Find where the given text appears and provide that cell's center as (x, y) coordinate. 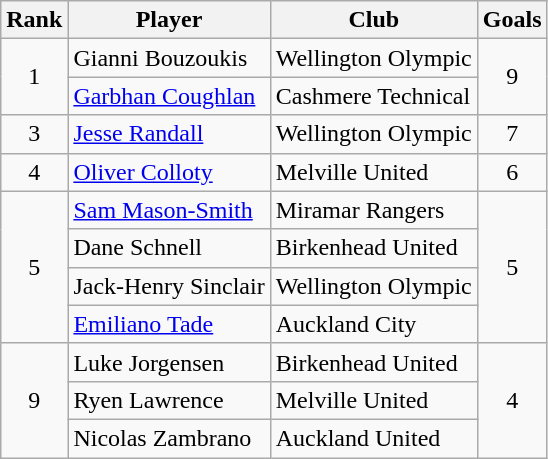
Rank (34, 20)
Garbhan Coughlan (169, 96)
Goals (512, 20)
Jesse Randall (169, 134)
Dane Schnell (169, 248)
Gianni Bouzoukis (169, 58)
Cashmere Technical (374, 96)
Oliver Colloty (169, 172)
Auckland United (374, 438)
3 (34, 134)
Emiliano Tade (169, 324)
Miramar Rangers (374, 210)
Luke Jorgensen (169, 362)
Player (169, 20)
Ryen Lawrence (169, 400)
Auckland City (374, 324)
Club (374, 20)
Nicolas Zambrano (169, 438)
7 (512, 134)
Sam Mason-Smith (169, 210)
6 (512, 172)
Jack-Henry Sinclair (169, 286)
1 (34, 77)
